Pinpoint the cell where the given text exists, returning its [x, y] midpoint coordinate. 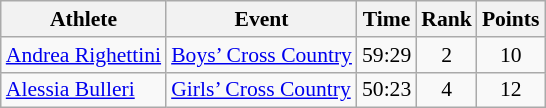
2 [446, 55]
Points [511, 19]
Athlete [84, 19]
Rank [446, 19]
12 [511, 90]
Alessia Bulleri [84, 90]
Girls’ Cross Country [262, 90]
59:29 [386, 55]
Boys’ Cross Country [262, 55]
50:23 [386, 90]
Andrea Righettini [84, 55]
4 [446, 90]
Time [386, 19]
10 [511, 55]
Event [262, 19]
